Search for the cell housing the specified text and yield its [X, Y] center coordinate. 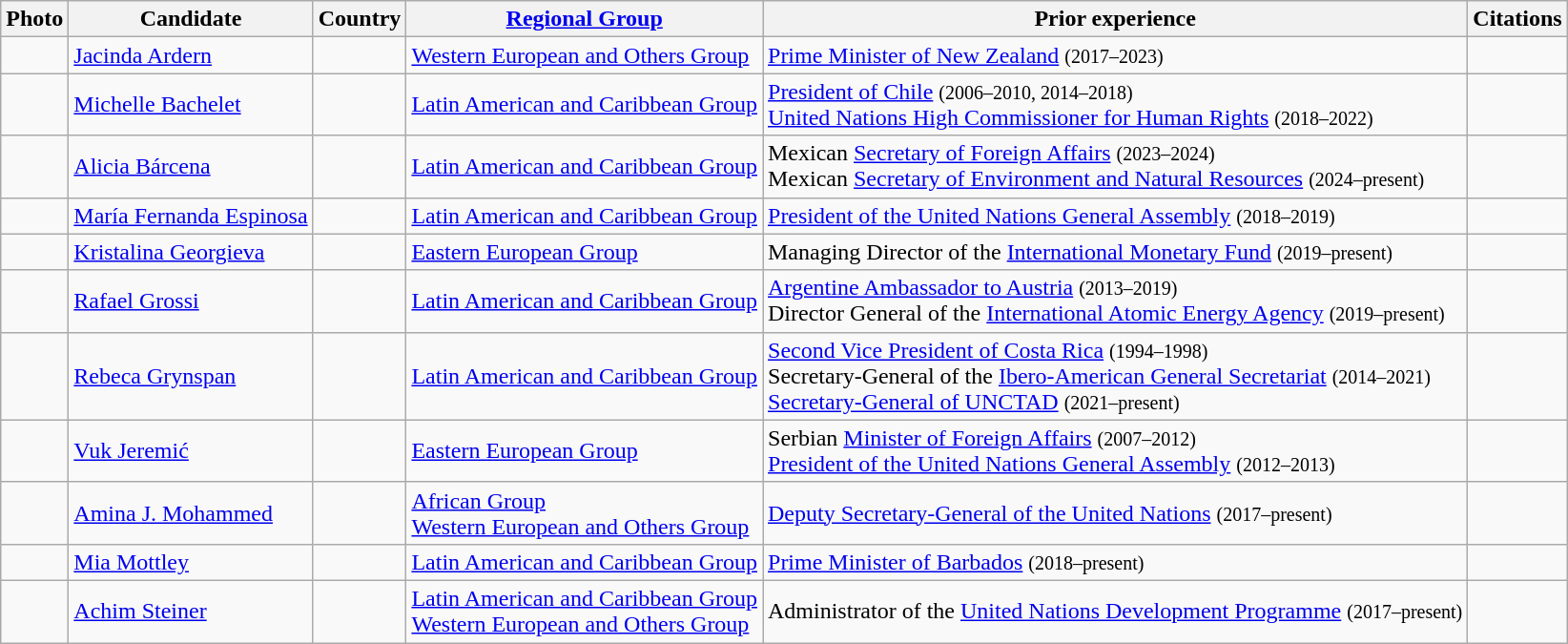
President of Chile (2006–2010, 2014–2018) United Nations High Commissioner for Human Rights (2018–2022) [1116, 105]
Amina J. Mohammed [191, 513]
Prime Minister of New Zealand (2017–2023) [1116, 55]
Managing Director of the International Monetary Fund (2019–present) [1116, 252]
African GroupWestern European and Others Group [585, 513]
María Fernanda Espinosa [191, 216]
Prior experience [1116, 19]
Citations [1517, 19]
Mia Mottley [191, 562]
Rafael Grossi [191, 301]
Photo [34, 19]
Rebeca Grynspan [191, 376]
Latin American and Caribbean GroupWestern European and Others Group [585, 611]
Regional Group [585, 19]
Serbian Minister of Foreign Affairs (2007–2012) President of the United Nations General Assembly (2012–2013) [1116, 450]
Country [360, 19]
Jacinda Ardern [191, 55]
Candidate [191, 19]
President of the United Nations General Assembly (2018–2019) [1116, 216]
Administrator of the United Nations Development Programme (2017–present) [1116, 611]
Achim Steiner [191, 611]
Mexican Secretary of Foreign Affairs (2023–2024) Mexican Secretary of Environment and Natural Resources (2024–present) [1116, 166]
Western European and Others Group [585, 55]
Michelle Bachelet [191, 105]
Vuk Jeremić [191, 450]
Alicia Bárcena [191, 166]
Deputy Secretary-General of the United Nations (2017–present) [1116, 513]
Argentine Ambassador to Austria (2013–2019)Director General of the International Atomic Energy Agency (2019–present) [1116, 301]
Prime Minister of Barbados (2018–present) [1116, 562]
Kristalina Georgieva [191, 252]
